From the cell containing the given text, extract its center point as (X, Y) coordinate. 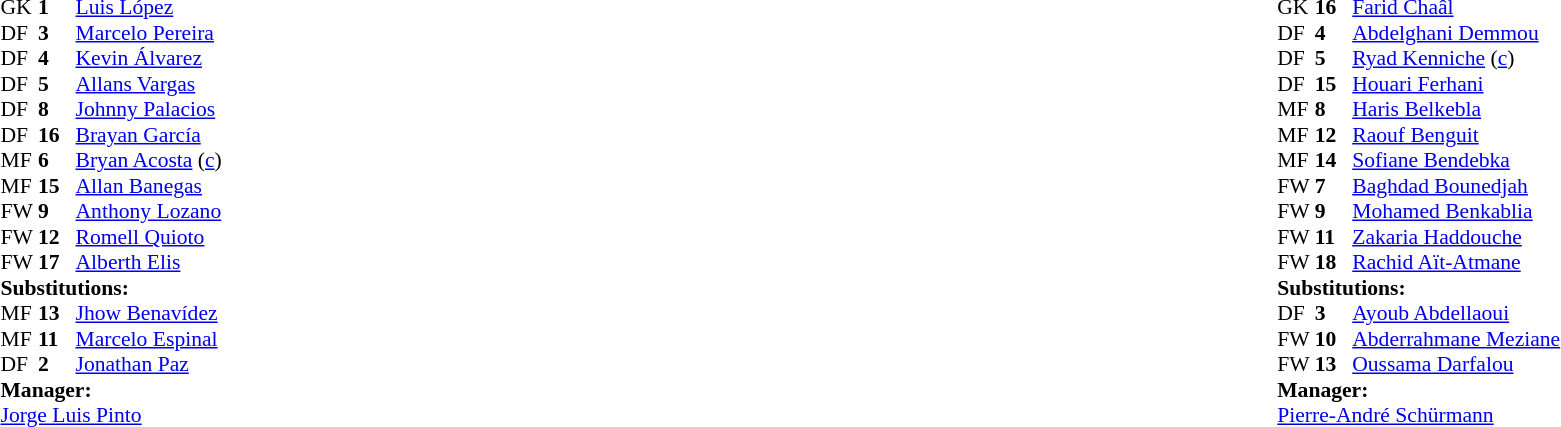
Johnny Palacios (149, 109)
16 (57, 135)
Abdelghani Demmou (1456, 33)
18 (1334, 263)
Allans Vargas (149, 84)
Ryad Kenniche (c) (1456, 59)
Jonathan Paz (149, 365)
Sofiane Bendebka (1456, 161)
14 (1334, 161)
Brayan García (149, 135)
Zakaria Haddouche (1456, 237)
Romell Quioto (149, 237)
Bryan Acosta (c) (149, 161)
2 (57, 365)
Allan Banegas (149, 186)
Abderrahmane Meziane (1456, 339)
Alberth Elis (149, 263)
Rachid Aït-Atmane (1456, 263)
Raouf Benguit (1456, 135)
Oussama Darfalou (1456, 365)
Ayoub Abdellaoui (1456, 313)
Anthony Lozano (149, 211)
7 (1334, 186)
Marcelo Pereira (149, 33)
Kevin Álvarez (149, 59)
Mohamed Benkablia (1456, 211)
Jhow Benavídez (149, 313)
6 (57, 161)
Marcelo Espinal (149, 339)
17 (57, 263)
10 (1334, 339)
Haris Belkebla (1456, 109)
Baghdad Bounedjah (1456, 186)
Houari Ferhani (1456, 84)
